Determine the [X, Y] coordinate at the center of the cell enclosing the given text.  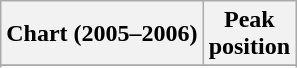
Chart (2005–2006) [102, 34]
Peakposition [249, 34]
